Provide the [x, y] coordinate of the cell's center where the given text is located.  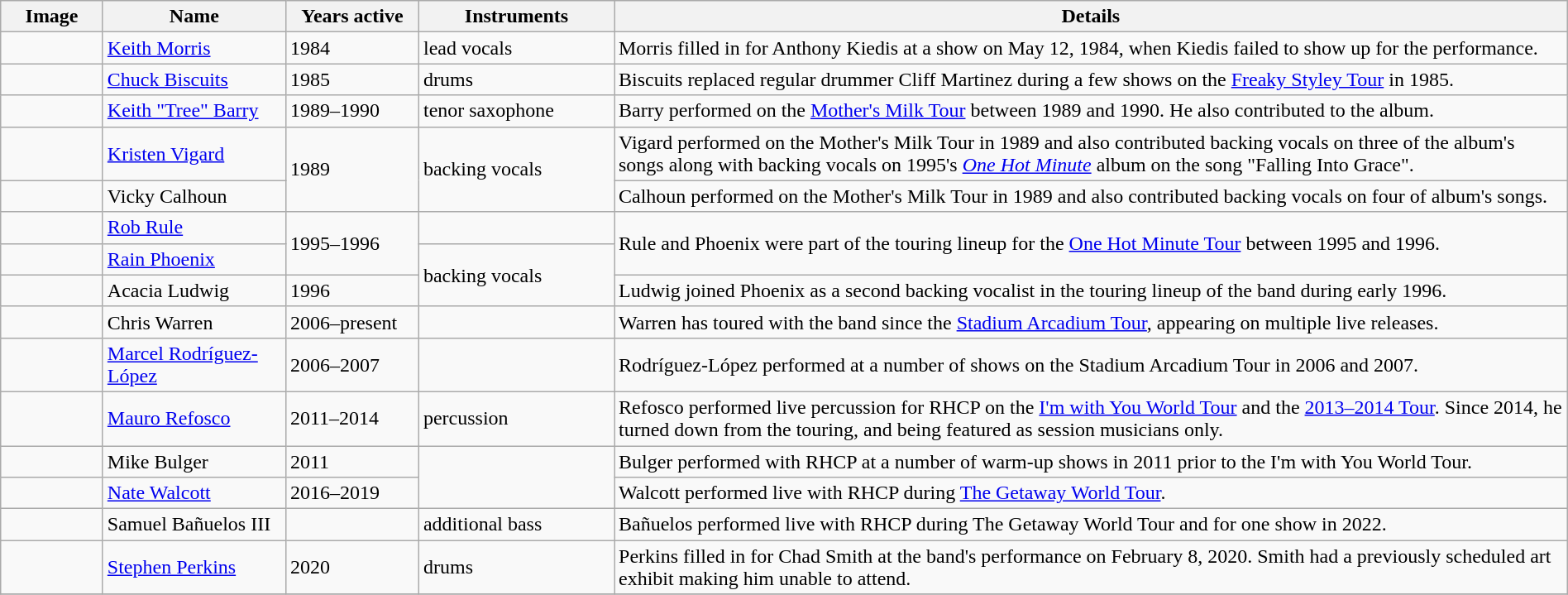
tenor saxophone [516, 111]
1996 [352, 290]
Keith "Tree" Barry [194, 111]
Biscuits replaced regular drummer Cliff Martinez during a few shows on the Freaky Styley Tour in 1985. [1090, 79]
Instruments [516, 17]
percussion [516, 419]
Bulger performed with RHCP at a number of warm-up shows in 2011 prior to the I'm with You World Tour. [1090, 461]
Rule and Phoenix were part of the touring lineup for the One Hot Minute Tour between 1995 and 1996. [1090, 243]
Acacia Ludwig [194, 290]
Nate Walcott [194, 493]
Samuel Bañuelos III [194, 525]
Barry performed on the Mother's Milk Tour between 1989 and 1990. He also contributed to the album. [1090, 111]
Walcott performed live with RHCP during The Getaway World Tour. [1090, 493]
Stephen Perkins [194, 568]
Chuck Biscuits [194, 79]
1985 [352, 79]
Mauro Refosco [194, 419]
Kristen Vigard [194, 154]
Calhoun performed on the Mother's Milk Tour in 1989 and also contributed backing vocals on four of album's songs. [1090, 196]
1995–1996 [352, 243]
Bañuelos performed live with RHCP during The Getaway World Tour and for one show in 2022. [1090, 525]
1984 [352, 48]
Years active [352, 17]
1989 [352, 169]
Rain Phoenix [194, 259]
2006–2007 [352, 364]
2011–2014 [352, 419]
lead vocals [516, 48]
2011 [352, 461]
Mike Bulger [194, 461]
Chris Warren [194, 322]
Ludwig joined Phoenix as a second backing vocalist in the touring lineup of the band during early 1996. [1090, 290]
Keith Morris [194, 48]
Rob Rule [194, 228]
Marcel Rodríguez-López [194, 364]
2006–present [352, 322]
2016–2019 [352, 493]
Vicky Calhoun [194, 196]
Image [52, 17]
2020 [352, 568]
Warren has toured with the band since the Stadium Arcadium Tour, appearing on multiple live releases. [1090, 322]
1989–1990 [352, 111]
Name [194, 17]
Morris filled in for Anthony Kiedis at a show on May 12, 1984, when Kiedis failed to show up for the performance. [1090, 48]
additional bass [516, 525]
Rodríguez-López performed at a number of shows on the Stadium Arcadium Tour in 2006 and 2007. [1090, 364]
Details [1090, 17]
